Output the [X, Y] coordinate of the center of the cell containing the given text.  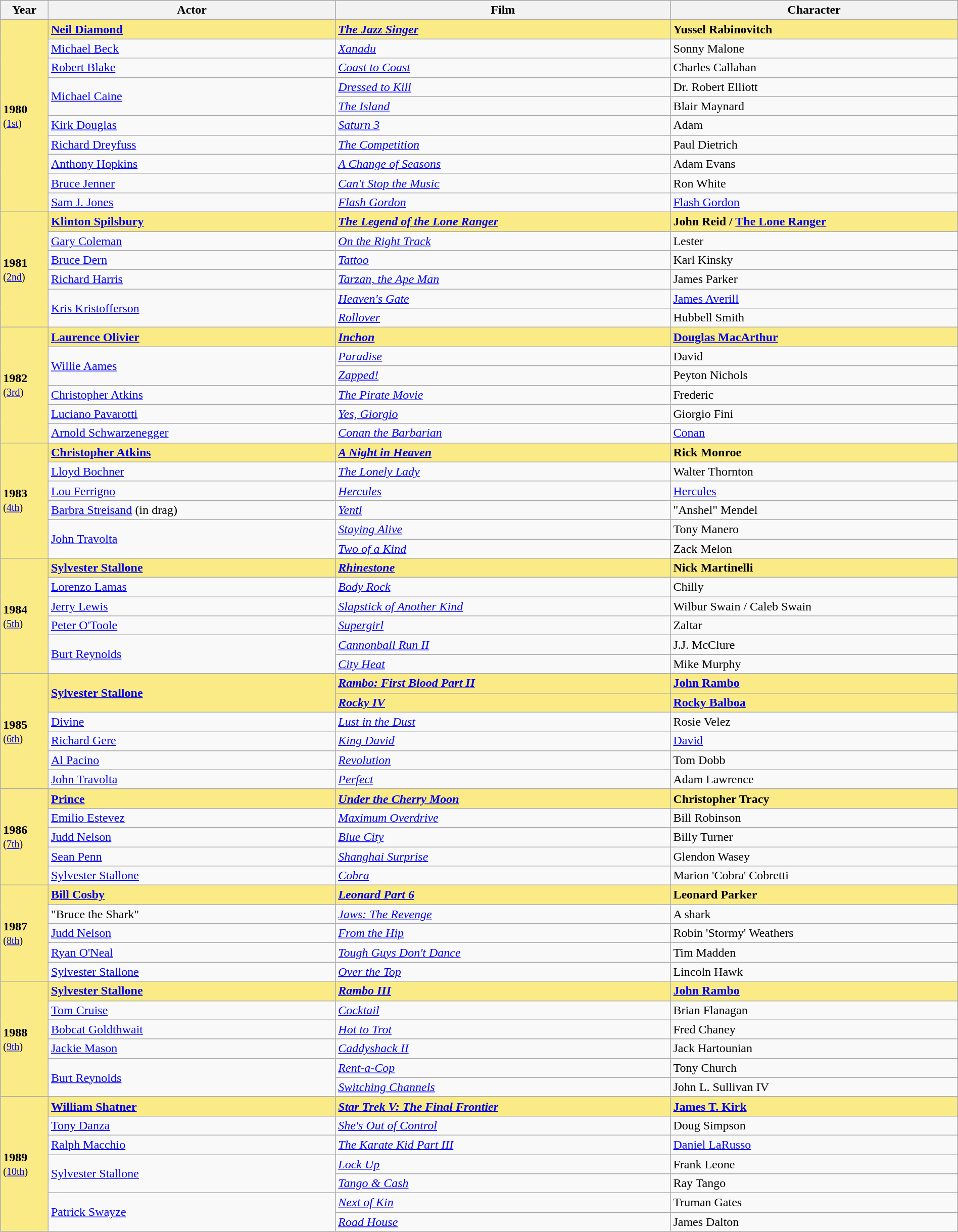
Rambo: First Blood Part II [503, 683]
1986(7th) [24, 837]
Rocky IV [503, 702]
Fred Chaney [814, 1029]
Lock Up [503, 1164]
1982(3rd) [24, 385]
Dressed to Kill [503, 87]
Paradise [503, 356]
The Pirate Movie [503, 395]
Rent-a-Cop [503, 1068]
Sonny Malone [814, 49]
Shanghai Surprise [503, 857]
James Dalton [814, 1222]
Caddyshack II [503, 1049]
Leonard Part 6 [503, 895]
Bill Cosby [191, 895]
John Reid / The Lone Ranger [814, 221]
Tim Madden [814, 953]
Daniel LaRusso [814, 1145]
Al Pacino [191, 760]
Mike Murphy [814, 664]
Year [24, 10]
A Change of Seasons [503, 164]
1984(5th) [24, 616]
Film [503, 10]
Arnold Schwarzenegger [191, 433]
Giorgio Fini [814, 414]
Conan [814, 433]
Sean Penn [191, 857]
A Night in Heaven [503, 452]
Richard Dreyfuss [191, 145]
Tony Danza [191, 1125]
Cobra [503, 876]
Road House [503, 1222]
Richard Gere [191, 741]
Tango & Cash [503, 1183]
Maximum Overdrive [503, 818]
The Jazz Singer [503, 29]
Can't Stop the Music [503, 183]
Ralph Macchio [191, 1145]
Staying Alive [503, 529]
Lloyd Bochner [191, 471]
Dr. Robert Elliott [814, 87]
"Bruce the Shark" [191, 914]
Luciano Pavarotti [191, 414]
Zapped! [503, 375]
Jack Hartounian [814, 1049]
Neil Diamond [191, 29]
James Averill [814, 299]
1980(1st) [24, 116]
Truman Gates [814, 1203]
Lust in the Dust [503, 722]
King David [503, 741]
Billy Turner [814, 837]
Kris Kristofferson [191, 308]
Next of Kin [503, 1203]
John L. Sullivan IV [814, 1087]
Christopher Tracy [814, 798]
Paul Dietrich [814, 145]
Leonard Parker [814, 895]
On the Right Track [503, 241]
Sam J. Jones [191, 202]
Lou Ferrigno [191, 491]
Bill Robinson [814, 818]
William Shatner [191, 1106]
Frank Leone [814, 1164]
Blue City [503, 837]
Switching Channels [503, 1087]
Star Trek V: The Final Frontier [503, 1106]
Revolution [503, 760]
Rocky Balboa [814, 702]
Yes, Giorgio [503, 414]
Ryan O'Neal [191, 953]
Supergirl [503, 626]
Brian Flanagan [814, 1010]
Inchon [503, 337]
1981(2nd) [24, 269]
The Karate Kid Part III [503, 1145]
Chilly [814, 587]
A shark [814, 914]
Adam [814, 125]
1985(6th) [24, 731]
"Anshel" Mendel [814, 510]
Frederic [814, 395]
Lester [814, 241]
Prince [191, 798]
Heaven's Gate [503, 299]
Blair Maynard [814, 106]
Laurence Olivier [191, 337]
Walter Thornton [814, 471]
Barbra Streisand (in drag) [191, 510]
Yussel Rabinovitch [814, 29]
Nick Martinelli [814, 568]
Tony Church [814, 1068]
The Legend of the Lone Ranger [503, 221]
Rosie Velez [814, 722]
Adam Lawrence [814, 779]
Rambo III [503, 991]
Bobcat Goldthwait [191, 1029]
Ron White [814, 183]
Slapstick of Another Kind [503, 606]
Xanadu [503, 49]
Zaltar [814, 626]
Anthony Hopkins [191, 164]
Coast to Coast [503, 68]
1988(9th) [24, 1039]
Adam Evans [814, 164]
Character [814, 10]
Cannonball Run II [503, 645]
Willie Aames [191, 366]
She's Out of Control [503, 1125]
Peyton Nichols [814, 375]
Douglas MacArthur [814, 337]
Conan the Barbarian [503, 433]
1983(4th) [24, 500]
Tattoo [503, 260]
Rollover [503, 318]
James T. Kirk [814, 1106]
Kirk Douglas [191, 125]
Charles Callahan [814, 68]
J.J. McClure [814, 645]
Body Rock [503, 587]
Ray Tango [814, 1183]
From the Hip [503, 933]
Lorenzo Lamas [191, 587]
Cocktail [503, 1010]
Marion 'Cobra' Cobretti [814, 876]
Divine [191, 722]
Rick Monroe [814, 452]
Under the Cherry Moon [503, 798]
Hot to Trot [503, 1029]
Lincoln Hawk [814, 972]
Tarzan, the Ape Man [503, 279]
Michael Beck [191, 49]
Tom Cruise [191, 1010]
Over the Top [503, 972]
1989(10th) [24, 1164]
Actor [191, 10]
Wilbur Swain / Caleb Swain [814, 606]
Bruce Dern [191, 260]
Jackie Mason [191, 1049]
Two of a Kind [503, 548]
The Lonely Lady [503, 471]
Yentl [503, 510]
Klinton Spilsbury [191, 221]
Tom Dobb [814, 760]
Patrick Swayze [191, 1212]
Jerry Lewis [191, 606]
Tough Guys Don't Dance [503, 953]
Robin 'Stormy' Weathers [814, 933]
Zack Melon [814, 548]
1987(8th) [24, 933]
Michael Caine [191, 97]
Hubbell Smith [814, 318]
Glendon Wasey [814, 857]
Saturn 3 [503, 125]
Gary Coleman [191, 241]
The Island [503, 106]
Karl Kinsky [814, 260]
Doug Simpson [814, 1125]
Bruce Jenner [191, 183]
Tony Manero [814, 529]
Perfect [503, 779]
Richard Harris [191, 279]
The Competition [503, 145]
Jaws: The Revenge [503, 914]
Rhinestone [503, 568]
Peter O'Toole [191, 626]
Robert Blake [191, 68]
Emilio Estevez [191, 818]
James Parker [814, 279]
City Heat [503, 664]
